Determine the [X, Y] coordinate at the center of the cell enclosing the given text.  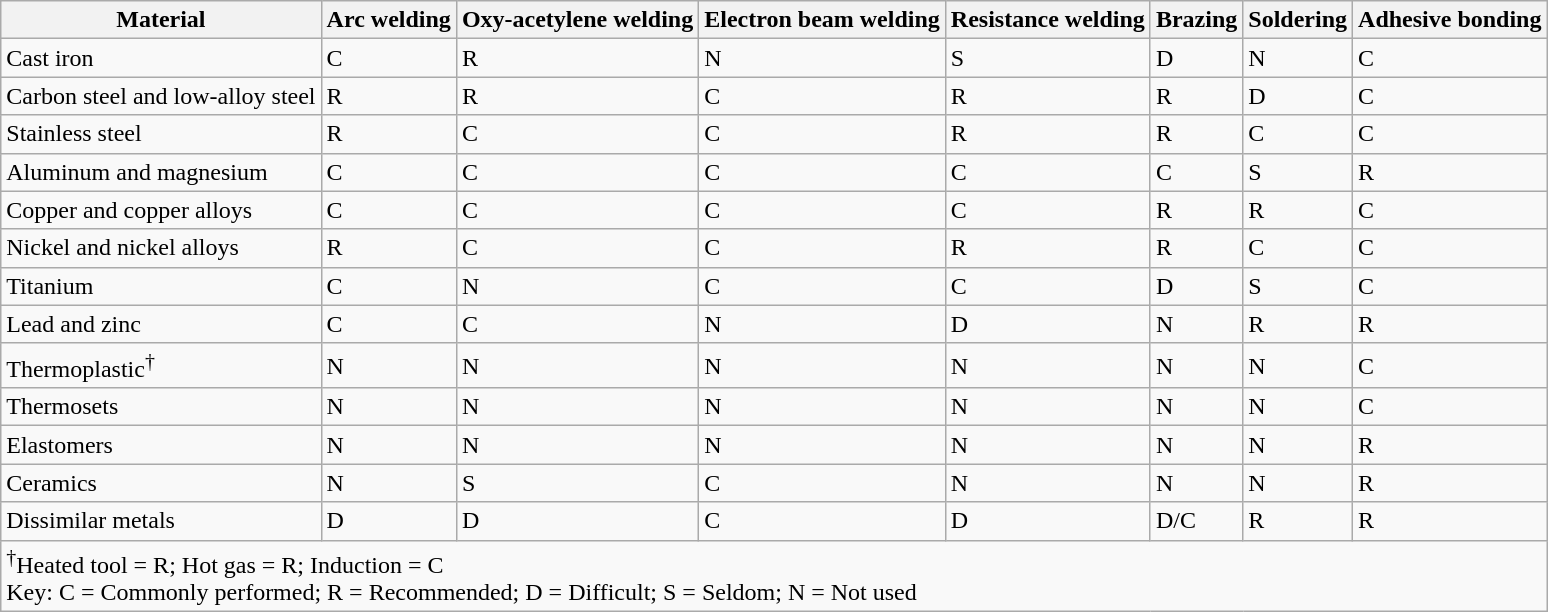
Aluminum and magnesium [161, 172]
Resistance welding [1048, 20]
Ceramics [161, 483]
Cast iron [161, 58]
Stainless steel [161, 134]
Oxy-acetylene welding [577, 20]
Thermosets [161, 407]
Arc welding [388, 20]
Material [161, 20]
Brazing [1196, 20]
Dissimilar metals [161, 521]
Carbon steel and low-alloy steel [161, 96]
Titanium [161, 286]
Adhesive bonding [1450, 20]
Elastomers [161, 445]
†Heated tool = R; Hot gas = R; Induction = CKey: C = Commonly performed; R = Recommended; D = Difficult; S = Seldom; N = Not used [774, 576]
Soldering [1298, 20]
Nickel and nickel alloys [161, 248]
Copper and copper alloys [161, 210]
D/C [1196, 521]
Thermoplastic† [161, 366]
Electron beam welding [822, 20]
Lead and zinc [161, 324]
